Locate the cell with the specified text and output its [X, Y] center coordinate. 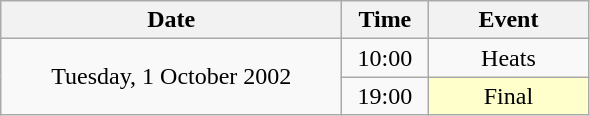
Final [508, 96]
10:00 [385, 58]
Date [172, 20]
Heats [508, 58]
Event [508, 20]
19:00 [385, 96]
Tuesday, 1 October 2002 [172, 77]
Time [385, 20]
